Return (X, Y) of the center of cell containing provided text 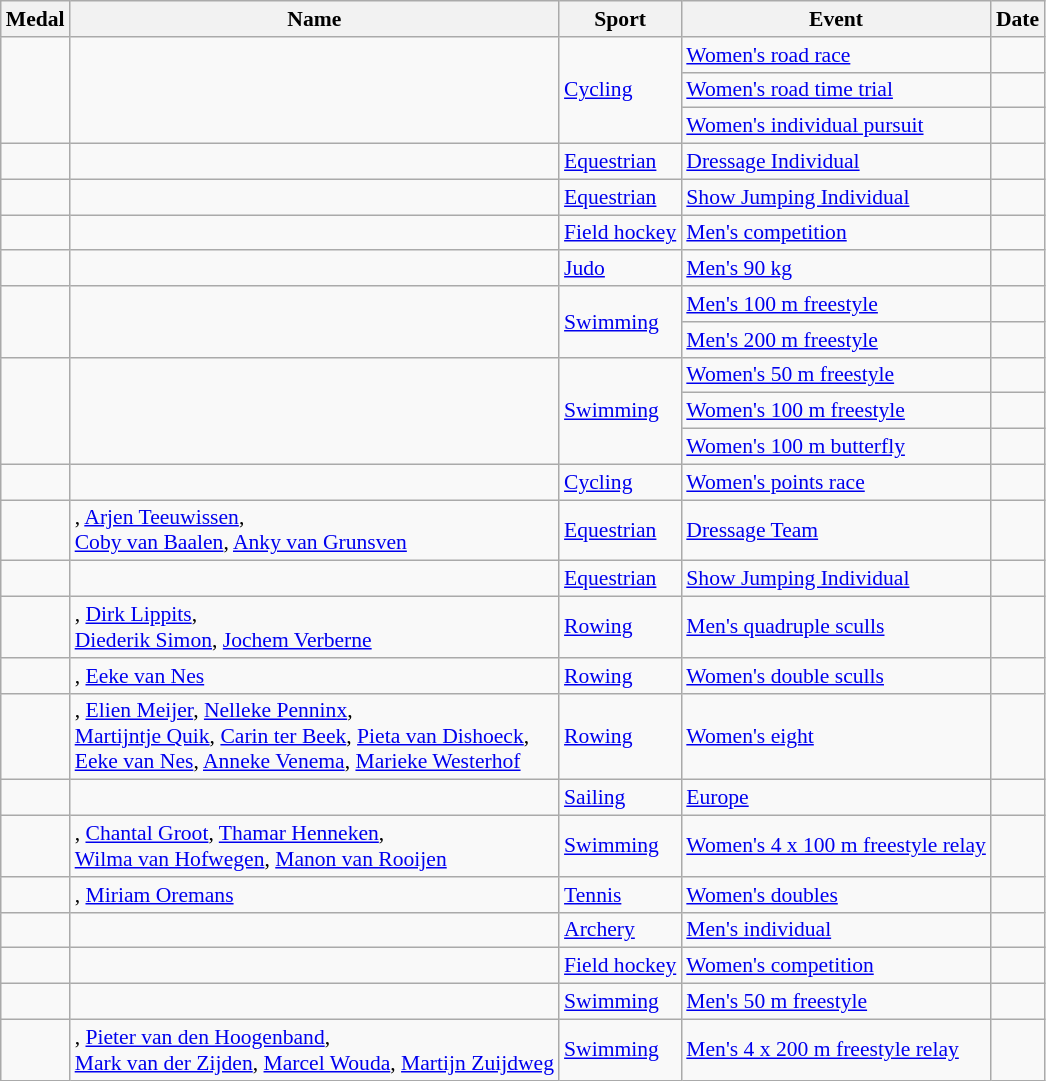
Tennis (620, 895)
Women's road race (836, 55)
Medal (36, 19)
Dressage Individual (836, 162)
Women's points race (836, 482)
Men's 4 x 200 m freestyle relay (836, 1050)
, Pieter van den Hoogenband,Mark van der Zijden, Marcel Wouda, Martijn Zuijdweg (314, 1050)
Sailing (620, 798)
Women's competition (836, 966)
, Elien Meijer, Nelleke Penninx,Martijntje Quik, Carin ter Beek, Pieta van Dishoeck,Eeke van Nes, Anneke Venema, Marieke Westerhof (314, 736)
Dressage Team (836, 530)
Women's doubles (836, 895)
Women's 4 x 100 m freestyle relay (836, 846)
Europe (836, 798)
Women's 100 m freestyle (836, 411)
Men's quadruple sculls (836, 628)
, Eeke van Nes (314, 676)
Date (1018, 19)
, Dirk Lippits,Diederik Simon, Jochem Verberne (314, 628)
Women's 50 m freestyle (836, 375)
Men's 90 kg (836, 269)
, Arjen Teeuwissen,Coby van Baalen, Anky van Grunsven (314, 530)
Name (314, 19)
Event (836, 19)
Men's 50 m freestyle (836, 1002)
, Miriam Oremans (314, 895)
Women's double sculls (836, 676)
Men's 200 m freestyle (836, 340)
, Chantal Groot, Thamar Henneken,Wilma van Hofwegen, Manon van Rooijen (314, 846)
Women's eight (836, 736)
Men's 100 m freestyle (836, 304)
Women's road time trial (836, 90)
Women's 100 m butterfly (836, 447)
Men's competition (836, 233)
Men's individual (836, 930)
Sport (620, 19)
Archery (620, 930)
Judo (620, 269)
Women's individual pursuit (836, 126)
